Search for the cell housing the specified text and yield its (X, Y) center coordinate. 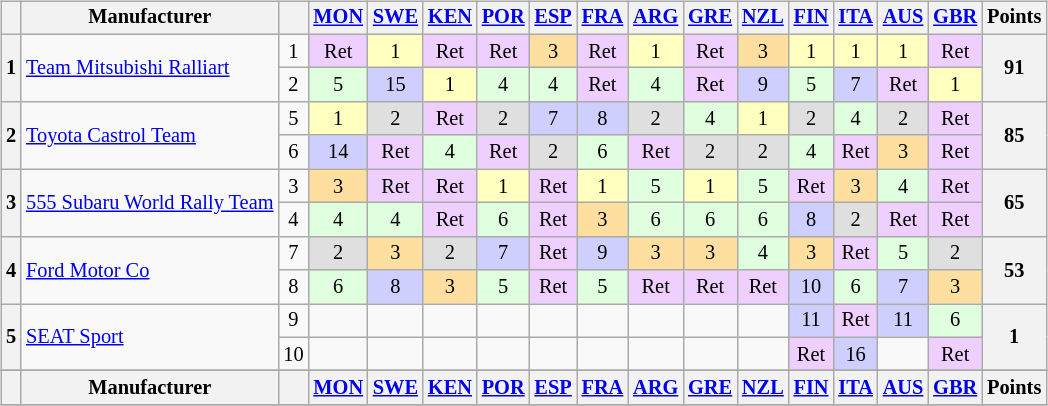
Toyota Castrol Team (150, 136)
53 (1014, 270)
Team Mitsubishi Ralliart (150, 68)
Ford Motor Co (150, 270)
16 (855, 354)
65 (1014, 202)
91 (1014, 68)
15 (396, 85)
SEAT Sport (150, 338)
14 (338, 152)
85 (1014, 136)
555 Subaru World Rally Team (150, 202)
